Pinpoint the cell where the given text exists, returning its [x, y] midpoint coordinate. 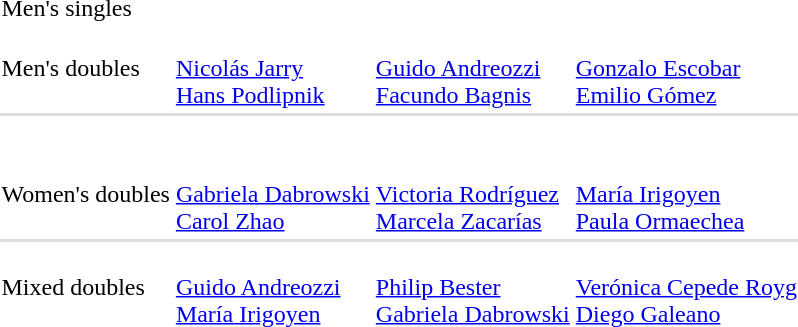
Gabriela Dabrowski Carol Zhao [272, 194]
Women's doubles [86, 194]
Men's doubles [86, 68]
Guido Andreozzi Facundo Bagnis [472, 68]
María Irigoyen Paula Ormaechea [686, 194]
Victoria Rodríguez Marcela Zacarías [472, 194]
Gonzalo Escobar Emilio Gómez [686, 68]
Nicolás Jarry Hans Podlipnik [272, 68]
